Search for the cell housing the specified text and yield its [X, Y] center coordinate. 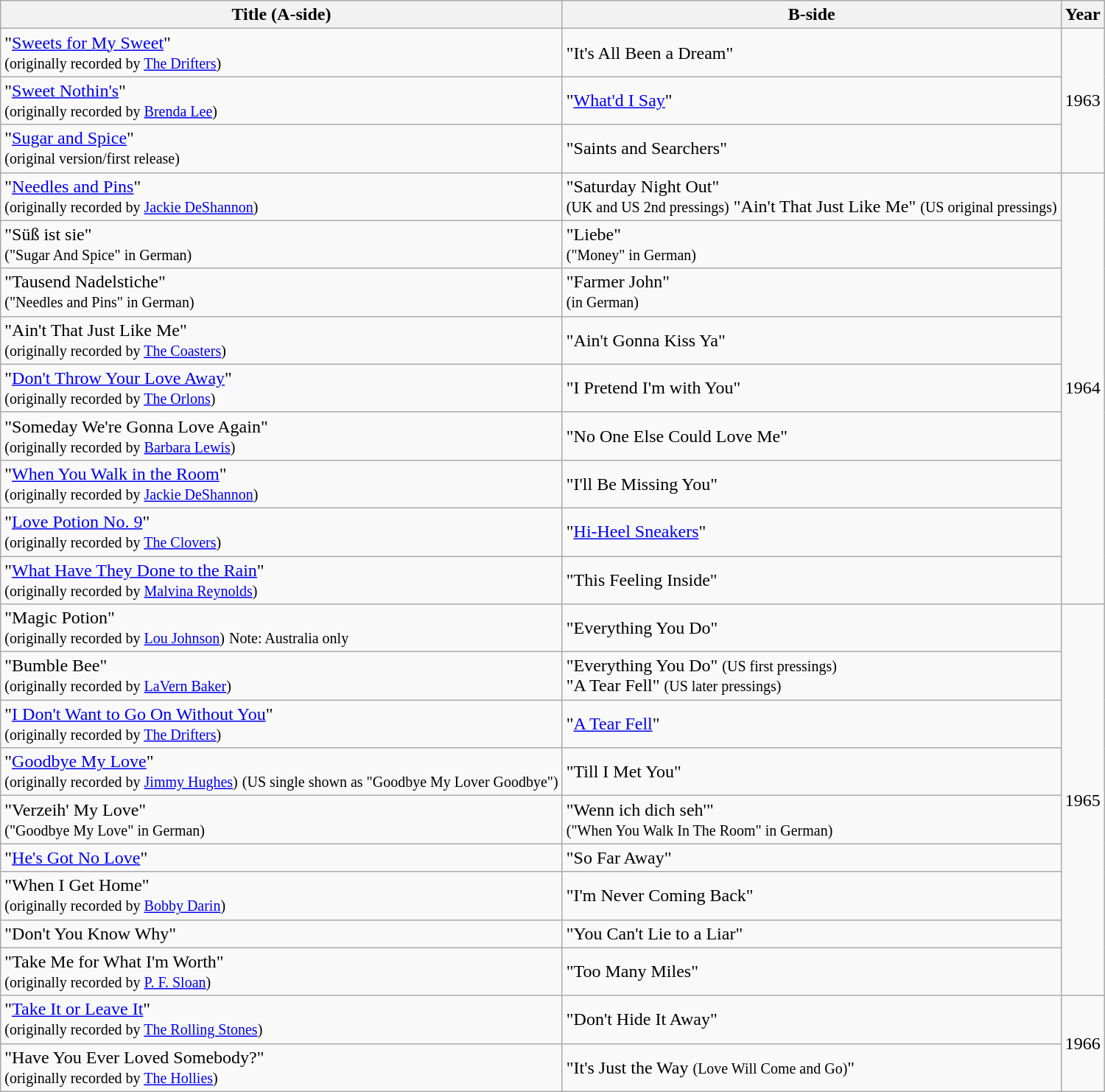
"Take Me for What I'm Worth"(originally recorded by P. F. Sloan) [281, 971]
"When I Get Home"(originally recorded by Bobby Darin) [281, 896]
B-side [812, 15]
"Needles and Pins"(originally recorded by Jackie DeShannon) [281, 196]
"I Pretend I'm with You" [812, 388]
"Saints and Searchers" [812, 149]
"It's All Been a Dream" [812, 53]
"Everything You Do" (US first pressings)"A Tear Fell" (US later pressings) [812, 676]
"What'd I Say" [812, 100]
"A Tear Fell" [812, 724]
"Sugar and Spice"(original version/first release) [281, 149]
1964 [1083, 388]
"What Have They Done to the Rain"(originally recorded by Malvina Reynolds) [281, 579]
"Farmer John"(in German) [812, 292]
"You Can't Lie to a Liar" [812, 934]
"Everything You Do" [812, 628]
"Saturday Night Out"(UK and US 2nd pressings) "Ain't That Just Like Me" (US original pressings) [812, 196]
1966 [1083, 1043]
"Hi-Heel Sneakers" [812, 532]
"Liebe"("Money" in German) [812, 245]
"Wenn ich dich seh'"("When You Walk In The Room" in German) [812, 819]
Title (A-side) [281, 15]
"Ain't Gonna Kiss Ya" [812, 340]
"Someday We're Gonna Love Again"(originally recorded by Barbara Lewis) [281, 436]
"Süß ist sie"("Sugar And Spice" in German) [281, 245]
"Love Potion No. 9"(originally recorded by The Clovers) [281, 532]
"So Far Away" [812, 858]
"When You Walk in the Room"(originally recorded by Jackie DeShannon) [281, 483]
"Till I Met You" [812, 772]
"Don't You Know Why" [281, 934]
"No One Else Could Love Me" [812, 436]
"Don't Throw Your Love Away"(originally recorded by The Orlons) [281, 388]
"I Don't Want to Go On Without You"(originally recorded by The Drifters) [281, 724]
Year [1083, 15]
"Goodbye My Love"(originally recorded by Jimmy Hughes) (US single shown as "Goodbye My Lover Goodbye") [281, 772]
"Too Many Miles" [812, 971]
"Magic Potion"(originally recorded by Lou Johnson) Note: Australia only [281, 628]
1963 [1083, 100]
"Verzeih' My Love"("Goodbye My Love" in German) [281, 819]
"Tausend Nadelstiche"("Needles and Pins" in German) [281, 292]
"I'm Never Coming Back" [812, 896]
"He's Got No Love" [281, 858]
"Take It or Leave It"(originally recorded by The Rolling Stones) [281, 1020]
"Don't Hide It Away" [812, 1020]
"This Feeling Inside" [812, 579]
"I'll Be Missing You" [812, 483]
"Ain't That Just Like Me"(originally recorded by The Coasters) [281, 340]
"Sweets for My Sweet"(originally recorded by The Drifters) [281, 53]
1965 [1083, 800]
"It's Just the Way (Love Will Come and Go)" [812, 1067]
"Bumble Bee"(originally recorded by LaVern Baker) [281, 676]
"Sweet Nothin's"(originally recorded by Brenda Lee) [281, 100]
"Have You Ever Loved Somebody?"(originally recorded by The Hollies) [281, 1067]
